Find where the given text appears and provide that cell's center as [x, y] coordinate. 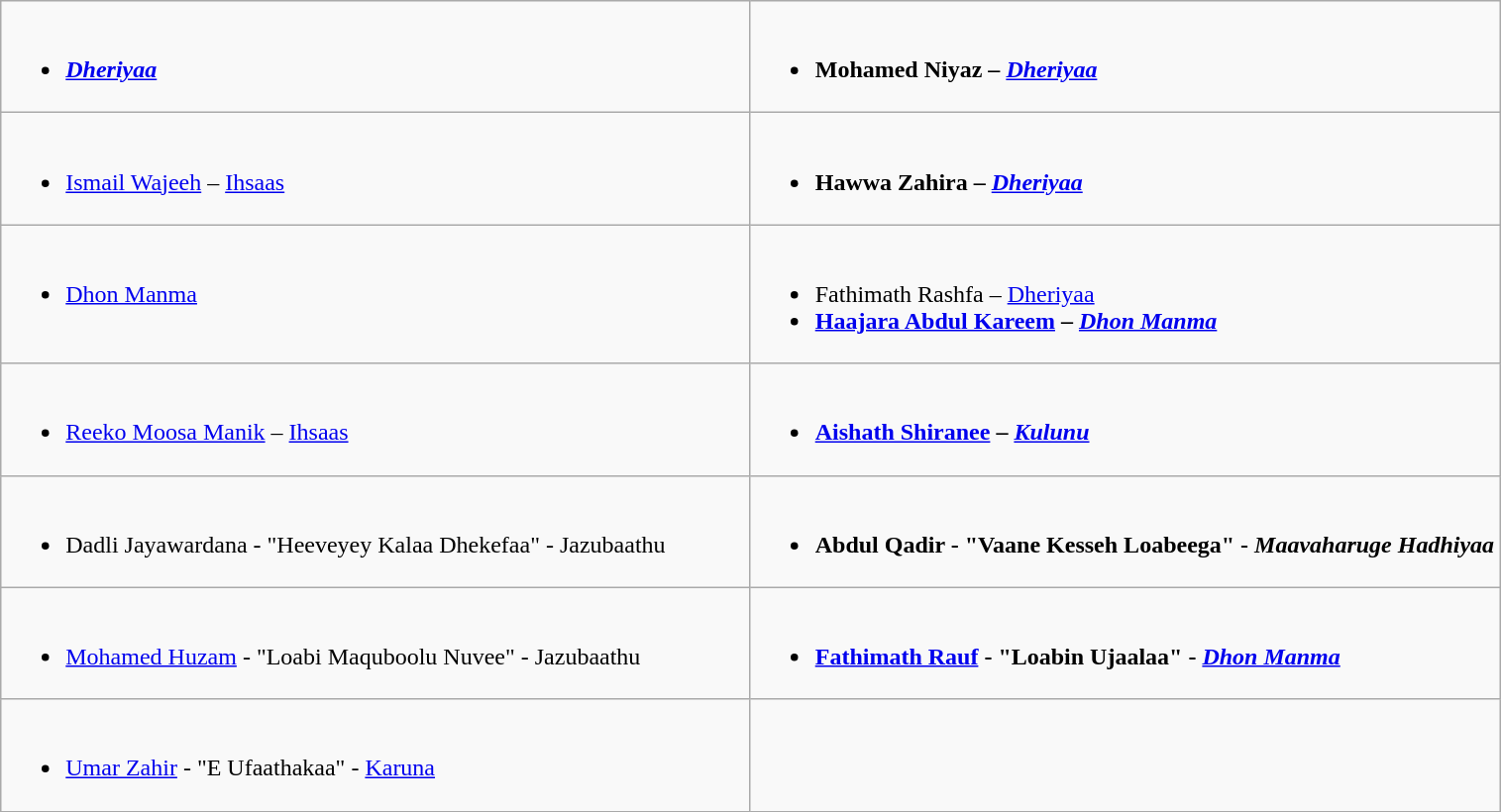
Umar Zahir - "E Ufaathakaa" - Karuna [375, 755]
Aishath Shiranee – Kulunu [1125, 420]
Fathimath Rauf - "Loabin Ujaalaa" - Dhon Manma [1125, 644]
Hawwa Zahira – Dheriyaa [1125, 168]
Mohamed Niyaz – Dheriyaa [1125, 57]
Dhon Manma [375, 294]
Mohamed Huzam - "Loabi Maquboolu Nuvee" - Jazubaathu [375, 644]
Ismail Wajeeh – Ihsaas [375, 168]
Dadli Jayawardana - "Heeveyey Kalaa Dhekefaa" - Jazubaathu [375, 531]
Abdul Qadir - "Vaane Kesseh Loabeega" - Maavaharuge Hadhiyaa [1125, 531]
Fathimath Rashfa – DheriyaaHaajara Abdul Kareem – Dhon Manma [1125, 294]
Reeko Moosa Manik – Ihsaas [375, 420]
Dheriyaa [375, 57]
